Output the [X, Y] coordinate of the center of the cell containing the given text.  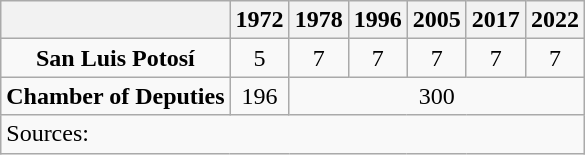
Chamber of Deputies [116, 96]
1972 [260, 20]
2017 [496, 20]
1996 [378, 20]
2022 [554, 20]
1978 [318, 20]
2005 [436, 20]
196 [260, 96]
San Luis Potosí [116, 58]
Sources: [293, 134]
5 [260, 58]
300 [436, 96]
